From the cell containing the given text, extract its center point as [X, Y] coordinate. 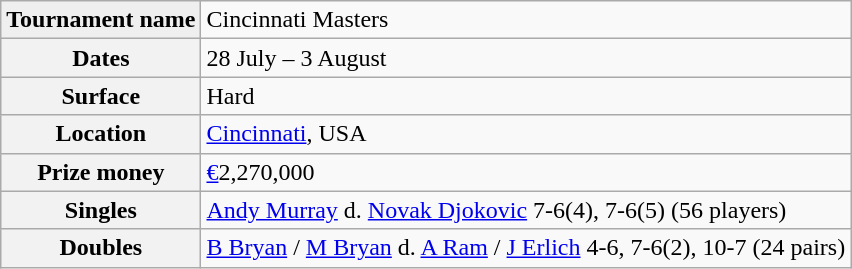
Doubles [101, 248]
Location [101, 134]
€2,270,000 [526, 172]
B Bryan / M Bryan d. A Ram / J Erlich 4-6, 7-6(2), 10-7 (24 pairs) [526, 248]
Cincinnati Masters [526, 20]
Hard [526, 96]
28 July – 3 August [526, 58]
Surface [101, 96]
Prize money [101, 172]
Cincinnati, USA [526, 134]
Singles [101, 210]
Tournament name [101, 20]
Dates [101, 58]
Andy Murray d. Novak Djokovic 7-6(4), 7-6(5) (56 players) [526, 210]
